Find where the given text appears and provide that cell's center as [x, y] coordinate. 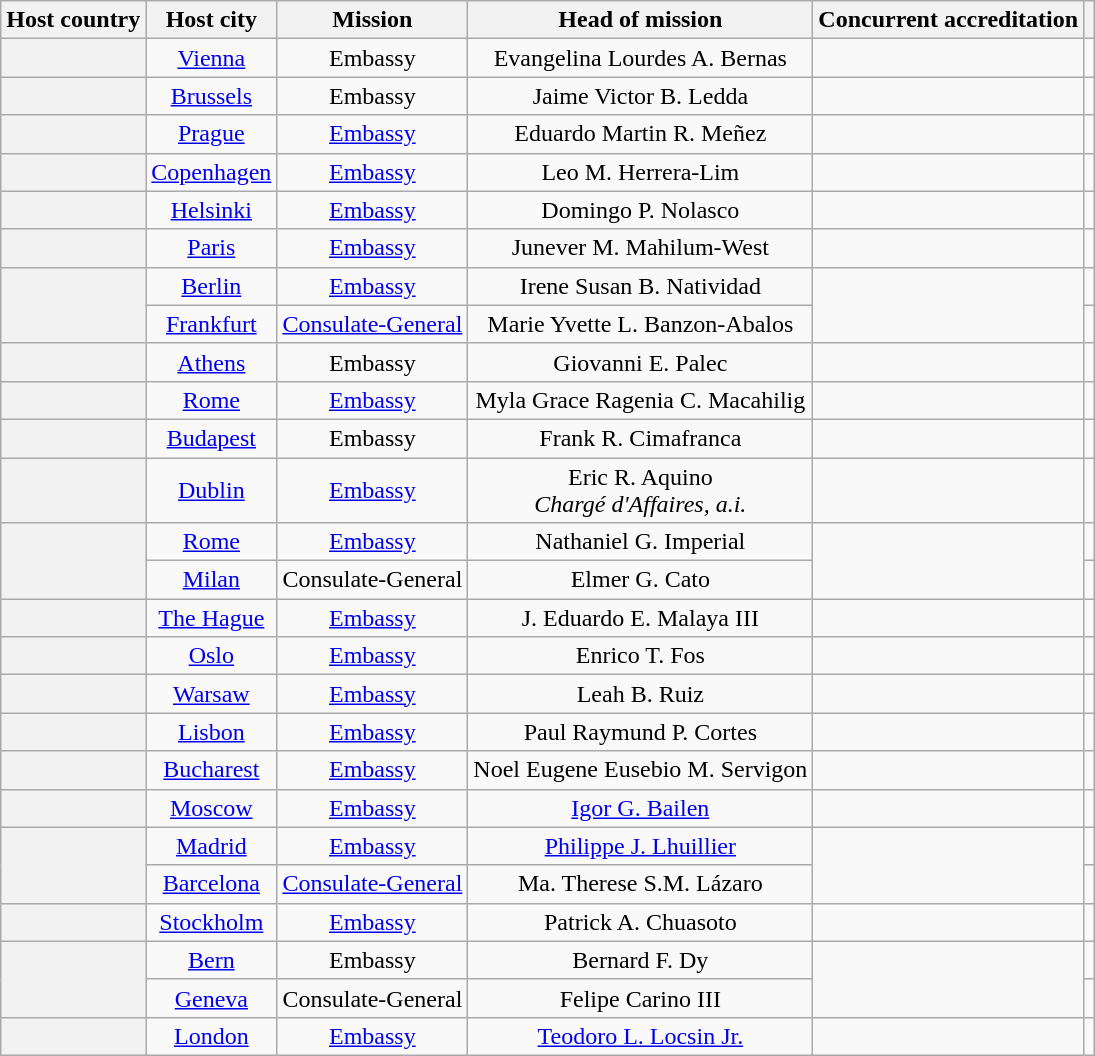
Lisbon [212, 732]
Frank R. Cimafranca [640, 438]
Marie Yvette L. Banzon-Abalos [640, 324]
Igor G. Bailen [640, 808]
Mission [372, 20]
Ma. Therese S.M. Lázaro [640, 884]
Host city [212, 20]
Berlin [212, 286]
Frankfurt [212, 324]
Giovanni E. Palec [640, 362]
Jaime Victor B. Ledda [640, 96]
Domingo P. Nolasco [640, 210]
Myla Grace Ragenia C. Macahilig [640, 400]
Athens [212, 362]
Leah B. Ruiz [640, 694]
London [212, 1036]
The Hague [212, 618]
Bucharest [212, 770]
Brussels [212, 96]
Noel Eugene Eusebio M. Servigon [640, 770]
Barcelona [212, 884]
Patrick A. Chuasoto [640, 922]
Evangelina Lourdes A. Bernas [640, 58]
Bernard F. Dy [640, 960]
Junever M. Mahilum-West [640, 248]
Budapest [212, 438]
Stockholm [212, 922]
Philippe J. Lhuillier [640, 846]
Irene Susan B. Natividad [640, 286]
Paul Raymund P. Cortes [640, 732]
J. Eduardo E. Malaya III [640, 618]
Vienna [212, 58]
Moscow [212, 808]
Elmer G. Cato [640, 580]
Helsinki [212, 210]
Milan [212, 580]
Madrid [212, 846]
Enrico T. Fos [640, 656]
Dublin [212, 490]
Prague [212, 134]
Felipe Carino III [640, 998]
Warsaw [212, 694]
Teodoro L. Locsin Jr. [640, 1036]
Host country [74, 20]
Copenhagen [212, 172]
Head of mission [640, 20]
Bern [212, 960]
Eric R. AquinoChargé d'Affaires, a.i. [640, 490]
Eduardo Martin R. Meñez [640, 134]
Geneva [212, 998]
Oslo [212, 656]
Concurrent accreditation [948, 20]
Nathaniel G. Imperial [640, 542]
Leo M. Herrera-Lim [640, 172]
Paris [212, 248]
